Locate the cell with the specified text and output its [X, Y] center coordinate. 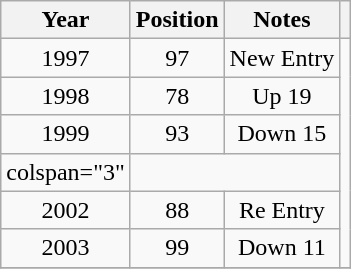
78 [177, 96]
Down 15 [282, 134]
Position [177, 20]
1999 [66, 134]
2002 [66, 210]
Down 11 [282, 248]
New Entry [282, 58]
93 [177, 134]
Year [66, 20]
Re Entry [282, 210]
88 [177, 210]
99 [177, 248]
97 [177, 58]
colspan="3" [66, 172]
1997 [66, 58]
Up 19 [282, 96]
Notes [282, 20]
1998 [66, 96]
2003 [66, 248]
